Locate the cell with the specified text and output its [X, Y] center coordinate. 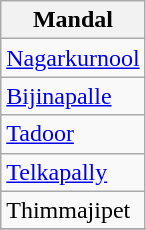
Thimmajipet [73, 210]
Bijinapalle [73, 96]
Mandal [73, 20]
Tadoor [73, 134]
Nagarkurnool [73, 58]
Telkapally [73, 172]
